Search for the cell housing the specified text and yield its [x, y] center coordinate. 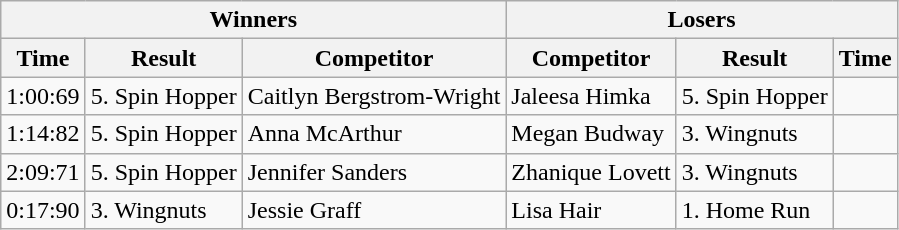
Jaleesa Himka [591, 96]
2:09:71 [43, 172]
Zhanique Lovett [591, 172]
Lisa Hair [591, 210]
Jennifer Sanders [374, 172]
Caitlyn Bergstrom-Wright [374, 96]
Jessie Graff [374, 210]
1:00:69 [43, 96]
Winners [254, 20]
Losers [702, 20]
1:14:82 [43, 134]
Megan Budway [591, 134]
0:17:90 [43, 210]
Anna McArthur [374, 134]
1. Home Run [754, 210]
